Scan for the cell matching the given text and deliver its [X, Y] coordinate at center. 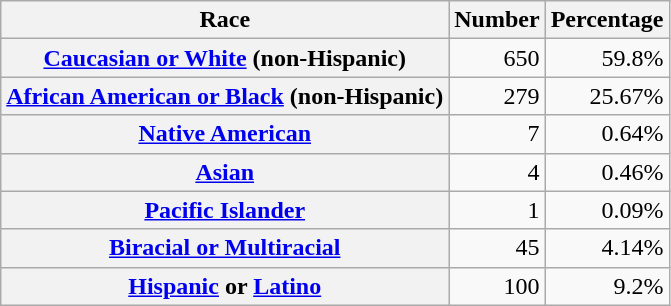
Native American [225, 134]
650 [497, 58]
Pacific Islander [225, 210]
0.09% [607, 210]
4 [497, 172]
Caucasian or White (non-Hispanic) [225, 58]
279 [497, 96]
African American or Black (non-Hispanic) [225, 96]
45 [497, 248]
7 [497, 134]
1 [497, 210]
Percentage [607, 20]
59.8% [607, 58]
9.2% [607, 286]
0.46% [607, 172]
Number [497, 20]
4.14% [607, 248]
Race [225, 20]
Hispanic or Latino [225, 286]
Biracial or Multiracial [225, 248]
25.67% [607, 96]
Asian [225, 172]
0.64% [607, 134]
100 [497, 286]
